Return [x, y] of the center of cell containing provided text 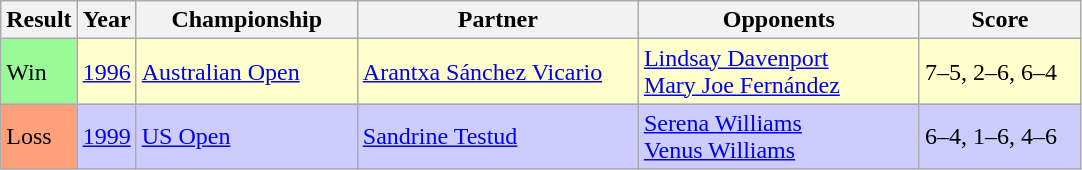
Result [39, 20]
1996 [106, 72]
Win [39, 72]
6–4, 1–6, 4–6 [1000, 136]
Australian Open [246, 72]
Arantxa Sánchez Vicario [498, 72]
US Open [246, 136]
Loss [39, 136]
Partner [498, 20]
Serena Williams Venus Williams [778, 136]
Sandrine Testud [498, 136]
Score [1000, 20]
7–5, 2–6, 6–4 [1000, 72]
Championship [246, 20]
Lindsay Davenport Mary Joe Fernández [778, 72]
1999 [106, 136]
Year [106, 20]
Opponents [778, 20]
